Provide the [x, y] coordinate of the cell's center where the given text is located.  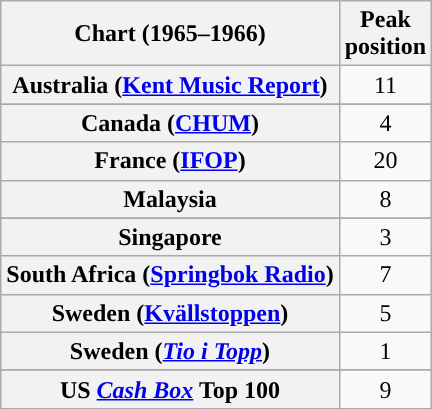
8 [385, 199]
Sweden (Tio i Topp) [170, 351]
4 [385, 123]
3 [385, 237]
Sweden (Kvällstoppen) [170, 313]
South Africa (Springbok Radio) [170, 275]
US Cash Box Top 100 [170, 389]
Australia (Kent Music Report) [170, 85]
7 [385, 275]
11 [385, 85]
5 [385, 313]
Chart (1965–1966) [170, 34]
1 [385, 351]
Peakposition [385, 34]
9 [385, 389]
20 [385, 161]
Singapore [170, 237]
Canada (CHUM) [170, 123]
Malaysia [170, 199]
France (IFOP) [170, 161]
